Pinpoint the cell where the given text exists, returning its (X, Y) midpoint coordinate. 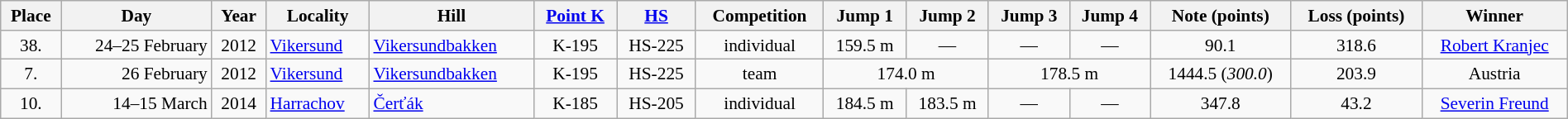
HS-205 (657, 104)
1444.5 (300.0) (1221, 74)
Jump 2 (948, 16)
Čerťák (452, 104)
Winner (1494, 16)
159.5 m (865, 45)
Hill (452, 16)
10. (31, 104)
Severin Freund (1494, 104)
Day (136, 16)
Note (points) (1221, 16)
Harrachov (318, 104)
38. (31, 45)
183.5 m (948, 104)
Locality (318, 16)
Jump 4 (1110, 16)
203.9 (1356, 74)
24–25 February (136, 45)
Competition (759, 16)
178.5 m (1068, 74)
90.1 (1221, 45)
347.8 (1221, 104)
HS (657, 16)
Robert Kranjec (1494, 45)
Austria (1494, 74)
team (759, 74)
14–15 March (136, 104)
318.6 (1356, 45)
Year (239, 16)
7. (31, 74)
Point K (576, 16)
2014 (239, 104)
Jump 3 (1029, 16)
Place (31, 16)
Loss (points) (1356, 16)
43.2 (1356, 104)
Jump 1 (865, 16)
K-185 (576, 104)
26 February (136, 74)
184.5 m (865, 104)
174.0 m (906, 74)
